Extract the [x, y] coordinate from the center of the cell holding the provided text.  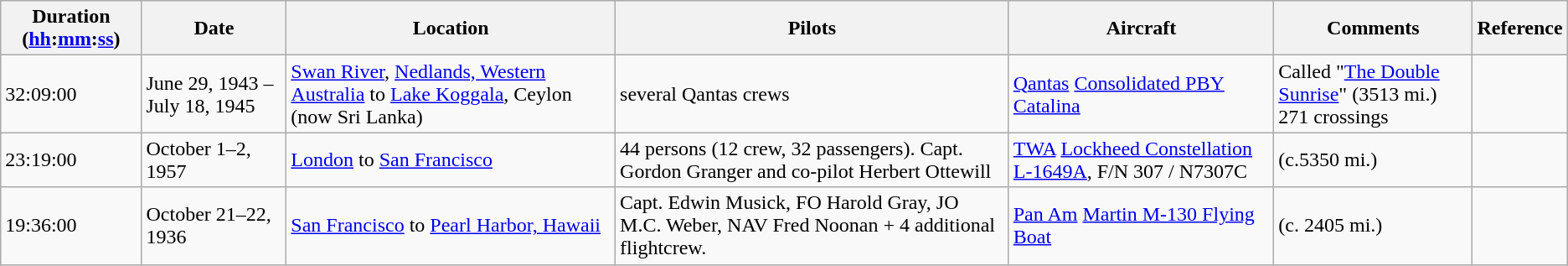
32:09:00 [71, 94]
Pilots [812, 29]
Qantas Consolidated PBY Catalina [1141, 94]
Aircraft [1141, 29]
Reference [1519, 29]
Date [214, 29]
London to San Francisco [451, 159]
several Qantas crews [812, 94]
October 21–22, 1936 [214, 226]
Swan River, Nedlands, Western Australia to Lake Koggala, Ceylon (now Sri Lanka) [451, 94]
19:36:00 [71, 226]
Comments [1374, 29]
(c. 2405 mi.) [1374, 226]
23:19:00 [71, 159]
44 persons (12 crew, 32 passengers). Capt. Gordon Granger and co-pilot Herbert Ottewill [812, 159]
(c.5350 mi.) [1374, 159]
June 29, 1943 – July 18, 1945 [214, 94]
Location [451, 29]
TWA Lockheed Constellation L-1649A, F/N 307 / N7307C [1141, 159]
Called "The Double Sunrise" (3513 mi.)271 crossings [1374, 94]
Capt. Edwin Musick, FO Harold Gray, JO M.C. Weber, NAV Fred Noonan + 4 additional flightcrew. [812, 226]
San Francisco to Pearl Harbor, Hawaii [451, 226]
October 1–2, 1957 [214, 159]
Pan Am Martin M-130 Flying Boat [1141, 226]
Duration (hh:mm:ss) [71, 29]
